Determine the (x, y) coordinate at the center of the cell enclosing the given text.  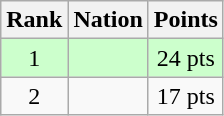
Points (186, 20)
1 (34, 58)
17 pts (186, 96)
2 (34, 96)
Rank (34, 20)
Nation (108, 20)
24 pts (186, 58)
